Identify which cell holds the provided text, then report its [x, y] central coordinate. 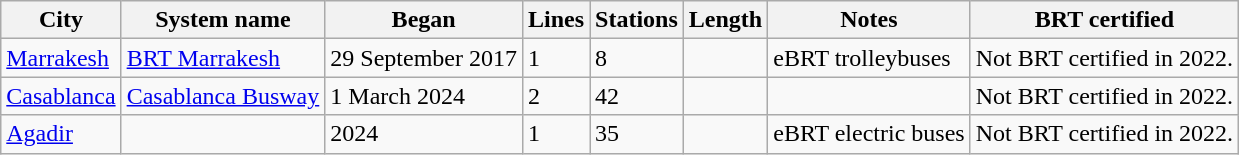
Lines [556, 20]
Casablanca Busway [223, 96]
Notes [869, 20]
Casablanca [61, 96]
42 [637, 96]
35 [637, 134]
Began [424, 20]
City [61, 20]
Length [725, 20]
29 September 2017 [424, 58]
Agadir [61, 134]
1 March 2024 [424, 96]
Marrakesh [61, 58]
2 [556, 96]
8 [637, 58]
2024 [424, 134]
eBRT electric buses [869, 134]
eBRT trolleybuses [869, 58]
BRT certified [1104, 20]
BRT Marrakesh [223, 58]
System name [223, 20]
Stations [637, 20]
